Output the (x, y) coordinate of the center of the cell containing the given text.  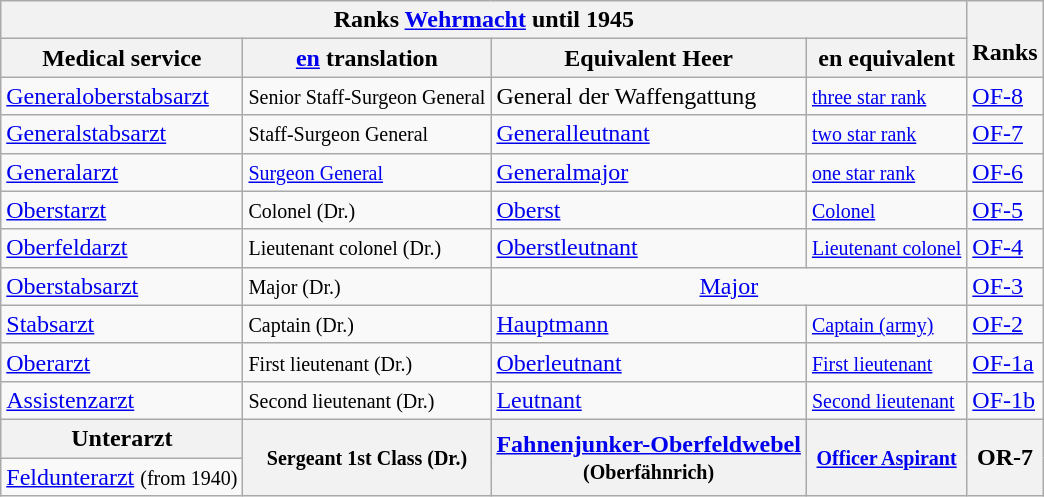
Feldunterarzt (from 1940) (122, 477)
Stabsarzt (122, 324)
Captain (Dr.) (367, 324)
Hauptmann (648, 324)
Leutnant (648, 400)
Oberleutnant (648, 362)
Oberarzt (122, 362)
OF-1b (1005, 400)
Officer Aspirant (886, 457)
Captain (army) (886, 324)
Colonel (886, 210)
Assistenzarzt (122, 400)
Major (729, 286)
First lieutenant (886, 362)
Oberst (648, 210)
OF-8 (1005, 96)
Equivalent Heer (648, 58)
Fahnenjunker-Oberfeldwebel (Oberfähnrich) (648, 457)
Generaloberstabsarzt (122, 96)
two star rank (886, 134)
Medical service (122, 58)
OF-1a (1005, 362)
en translation (367, 58)
Generalstabsarzt (122, 134)
OF-5 (1005, 210)
Ranks Wehrmacht until 1945 (484, 20)
one star rank (886, 172)
OR-7 (1005, 457)
Oberstleutnant (648, 248)
Surgeon General (367, 172)
Oberstabsarzt (122, 286)
Sergeant 1st Class (Dr.) (367, 457)
First lieutenant (Dr.) (367, 362)
Senior Staff-Surgeon General (367, 96)
Staff-Surgeon General (367, 134)
OF-3 (1005, 286)
Major (Dr.) (367, 286)
OF-4 (1005, 248)
General der Waffengattung (648, 96)
Unterarzt (122, 438)
Oberfeldarzt (122, 248)
Oberstarzt (122, 210)
Second lieutenant (886, 400)
Lieutenant colonel (886, 248)
Generalleutnant (648, 134)
Second lieutenant (Dr.) (367, 400)
en equivalent (886, 58)
Generalmajor (648, 172)
OF-7 (1005, 134)
Colonel (Dr.) (367, 210)
Generalarzt (122, 172)
Ranks (1005, 39)
Lieutenant colonel (Dr.) (367, 248)
three star rank (886, 96)
OF-6 (1005, 172)
OF-2 (1005, 324)
